Detect which cell encompasses the target text, then output its [x, y] center coordinate. 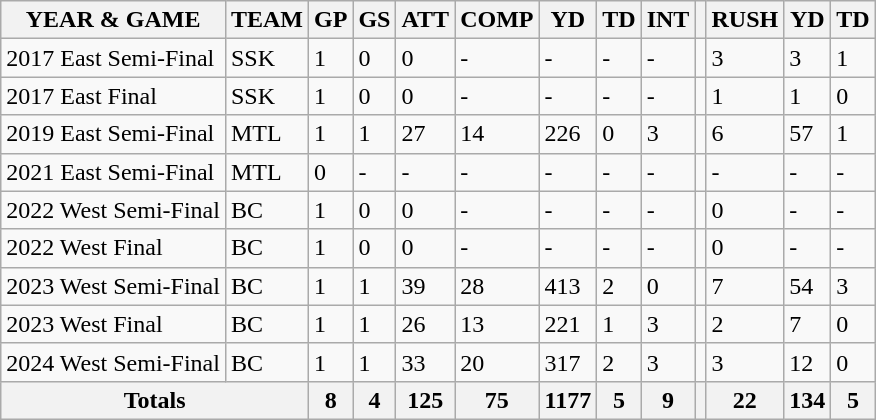
4 [374, 400]
13 [497, 324]
2017 East Semi-Final [114, 58]
26 [426, 324]
20 [497, 362]
Totals [155, 400]
RUSH [745, 20]
1177 [568, 400]
TEAM [266, 20]
134 [808, 400]
2021 East Semi-Final [114, 172]
39 [426, 286]
75 [497, 400]
317 [568, 362]
GP [331, 20]
2017 East Final [114, 96]
221 [568, 324]
8 [331, 400]
2023 West Semi-Final [114, 286]
57 [808, 134]
6 [745, 134]
2023 West Final [114, 324]
226 [568, 134]
YEAR & GAME [114, 20]
COMP [497, 20]
14 [497, 134]
2022 West Final [114, 248]
22 [745, 400]
2024 West Semi-Final [114, 362]
9 [668, 400]
28 [497, 286]
2022 West Semi-Final [114, 210]
ATT [426, 20]
2019 East Semi-Final [114, 134]
27 [426, 134]
413 [568, 286]
54 [808, 286]
INT [668, 20]
GS [374, 20]
12 [808, 362]
125 [426, 400]
33 [426, 362]
